For the text-containing cell, return its midpoint in [X, Y] coordinate format. 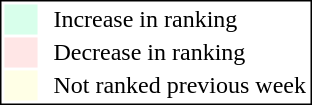
Decrease in ranking [180, 53]
Not ranked previous week [180, 85]
Increase in ranking [180, 19]
